Return the (x, y) coordinate for the center point of the cell that contains the specified text.  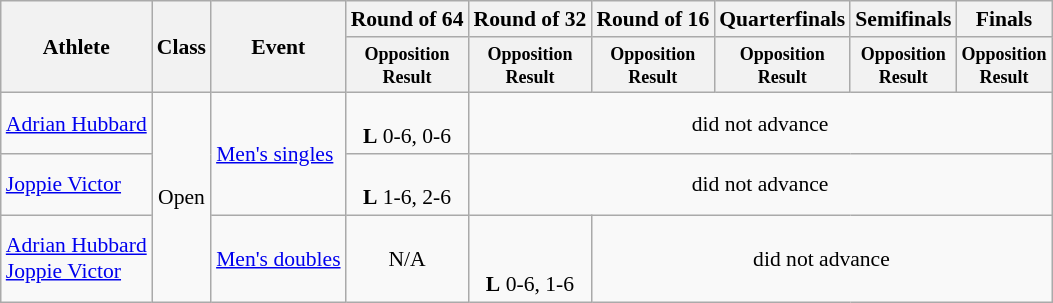
N/A (408, 258)
Finals (1004, 19)
Athlete (76, 47)
Round of 64 (408, 19)
Joppie Victor (76, 184)
Class (182, 47)
Adrian Hubbard Joppie Victor (76, 258)
L 1-6, 2-6 (408, 184)
Semifinals (903, 19)
L 0-6, 1-6 (530, 258)
Event (278, 47)
Round of 32 (530, 19)
Men's doubles (278, 258)
Men's singles (278, 154)
Adrian Hubbard (76, 124)
Open (182, 198)
L 0-6, 0-6 (408, 124)
Quarterfinals (782, 19)
Round of 16 (652, 19)
